Find where the given text appears and provide that cell's center as (x, y) coordinate. 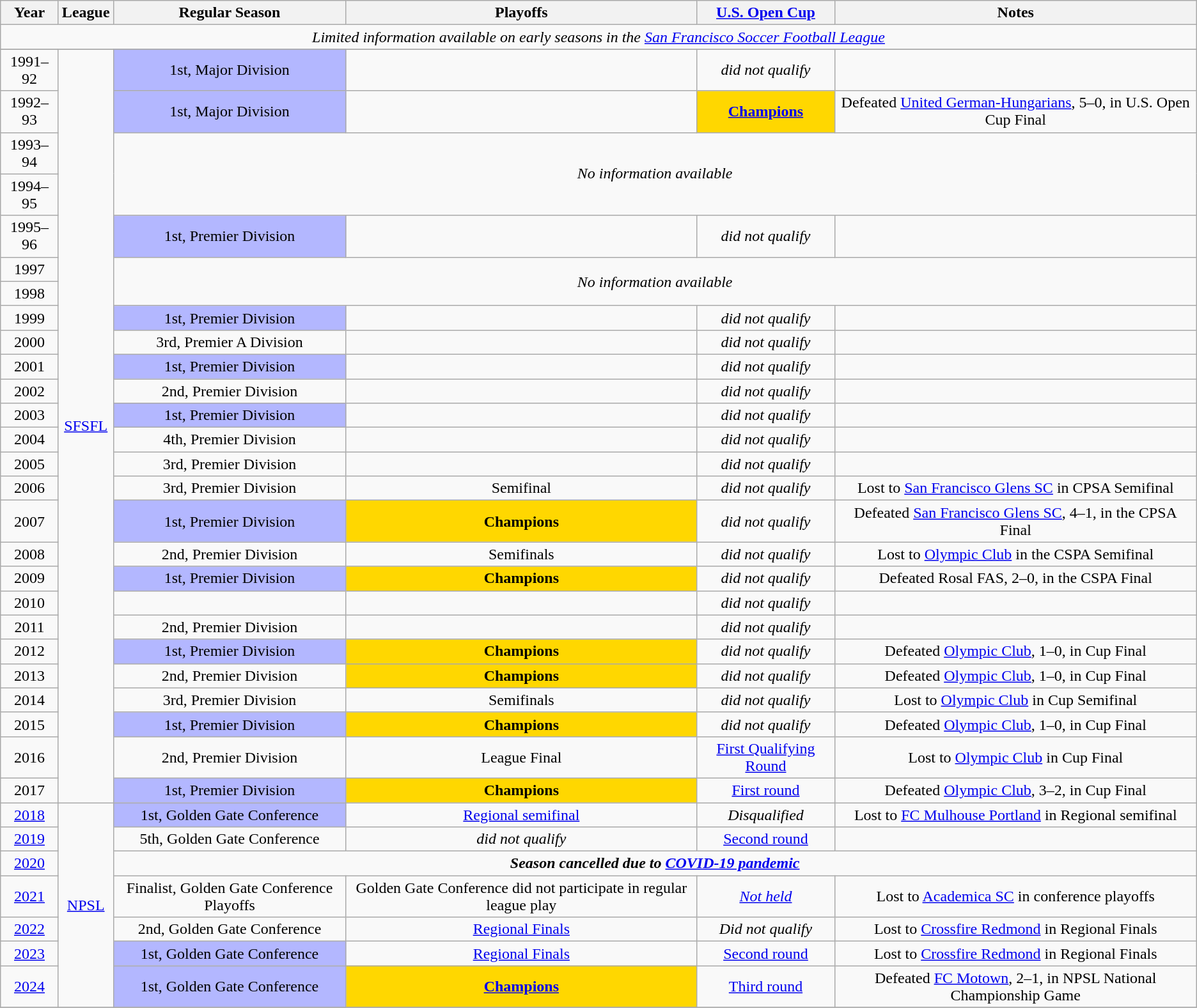
Not held (766, 896)
2009 (29, 578)
2021 (29, 896)
2006 (29, 488)
League Final (522, 757)
1993–94 (29, 153)
Year (29, 13)
SFSFL (86, 426)
2022 (29, 929)
2019 (29, 839)
1997 (29, 269)
2013 (29, 676)
Defeated United German-Hungarians, 5–0, in U.S. Open Cup Final (1015, 111)
2017 (29, 790)
2001 (29, 366)
Lost to Olympic Club in Cup Final (1015, 757)
2005 (29, 464)
Limited information available on early seasons in the San Francisco Soccer Football League (598, 37)
League (86, 13)
2014 (29, 700)
2004 (29, 440)
2016 (29, 757)
1995–96 (29, 236)
1998 (29, 293)
2023 (29, 954)
NPSL (86, 905)
Defeated Rosal FAS, 2–0, in the CSPA Final (1015, 578)
1994–95 (29, 194)
2000 (29, 342)
3rd, Premier A Division (230, 342)
5th, Golden Gate Conference (230, 839)
2020 (29, 864)
1991–92 (29, 70)
Defeated FC Motown, 2–1, in NPSL National Championship Game (1015, 987)
Season cancelled due to COVID-19 pandemic (655, 864)
Third round (766, 987)
Lost to San Francisco Glens SC in CPSA Semifinal (1015, 488)
2002 (29, 391)
Golden Gate Conference did not participate in regular league play (522, 896)
Lost to Olympic Club in Cup Semifinal (1015, 700)
Notes (1015, 13)
Disqualified (766, 815)
1999 (29, 318)
Did not qualify (766, 929)
1992–93 (29, 111)
Finalist, Golden Gate Conference Playoffs (230, 896)
Playoffs (522, 13)
Regular Season (230, 13)
2nd, Golden Gate Conference (230, 929)
Regional semifinal (522, 815)
2007 (29, 522)
2008 (29, 554)
2018 (29, 815)
2024 (29, 987)
Semifinal (522, 488)
4th, Premier Division (230, 440)
Lost to Academica SC in conference playoffs (1015, 896)
Defeated Olympic Club, 3–2, in Cup Final (1015, 790)
2012 (29, 651)
Defeated San Francisco Glens SC, 4–1, in the CPSA Final (1015, 522)
First Qualifying Round (766, 757)
Lost to FC Mulhouse Portland in Regional semifinal (1015, 815)
U.S. Open Cup (766, 13)
2003 (29, 415)
First round (766, 790)
2015 (29, 724)
Lost to Olympic Club in the CSPA Semifinal (1015, 554)
2011 (29, 627)
2010 (29, 603)
